Return the (X, Y) coordinate for the center point of the cell that contains the specified text.  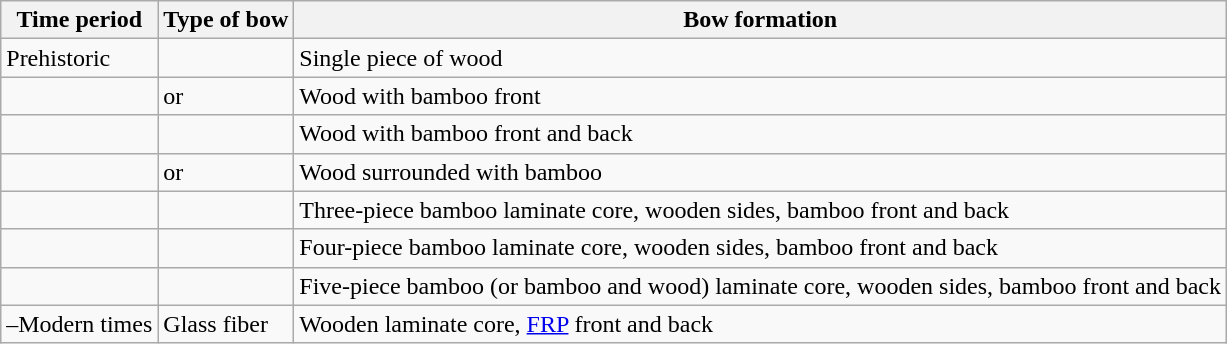
Type of bow (226, 20)
Single piece of wood (760, 58)
Wooden laminate core, FRP front and back (760, 324)
Wood surrounded with bamboo (760, 172)
Glass fiber (226, 324)
Wood with bamboo front and back (760, 134)
Prehistoric (80, 58)
Four-piece bamboo laminate core, wooden sides, bamboo front and back (760, 248)
Wood with bamboo front (760, 96)
Time period (80, 20)
Three-piece bamboo laminate core, wooden sides, bamboo front and back (760, 210)
–Modern times (80, 324)
Bow formation (760, 20)
Five-piece bamboo (or bamboo and wood) laminate core, wooden sides, bamboo front and back (760, 286)
